For the text-containing cell, return its midpoint in [X, Y] coordinate format. 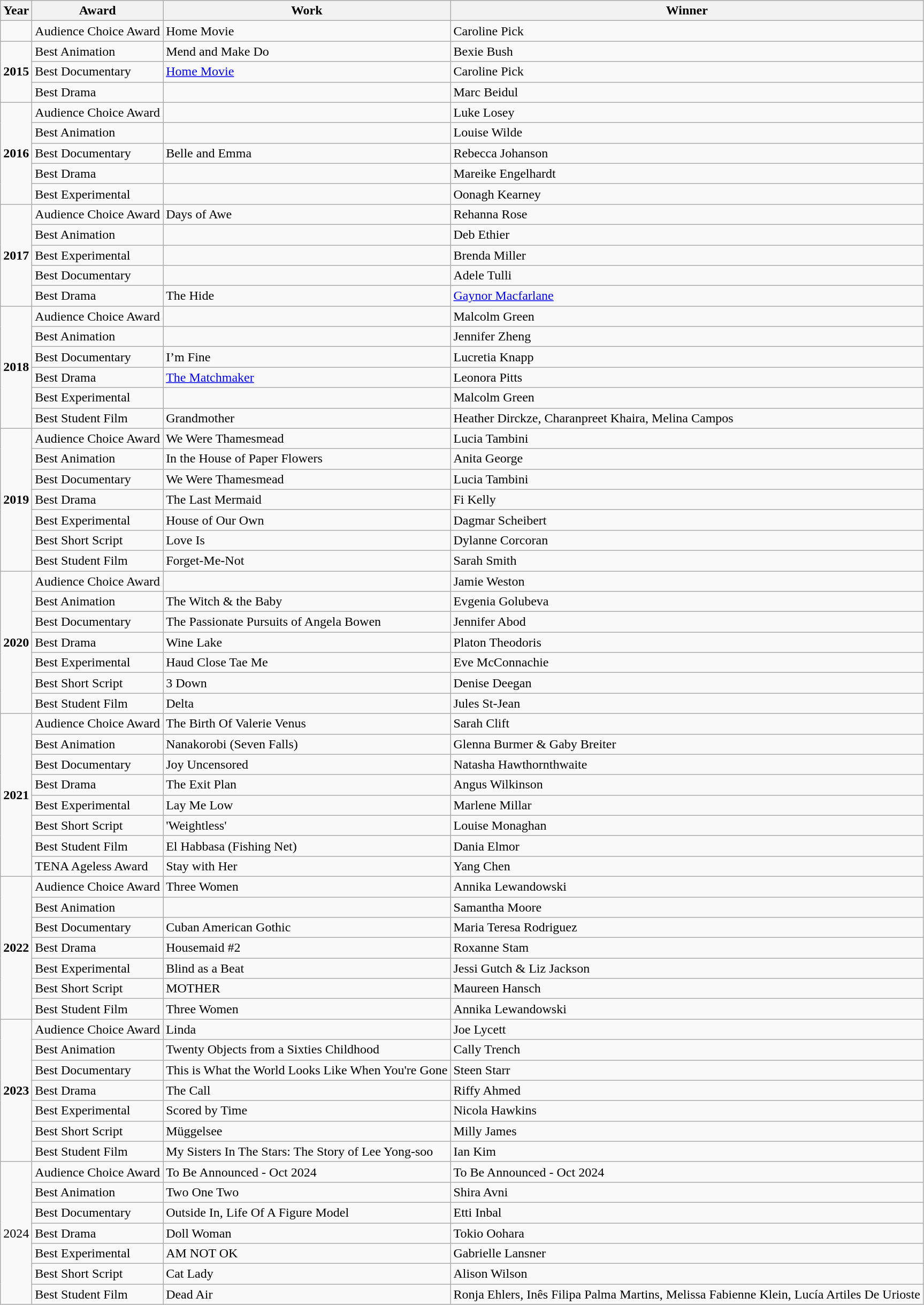
Ronja Ehlers, Inês Filipa Palma Martins, Melissa Fabienne Klein, Lucía Artiles De Urioste [687, 1294]
Two One Two [307, 1192]
The Hide [307, 296]
Maureen Hansch [687, 989]
2019 [16, 499]
3 Down [307, 683]
Cuban American Gothic [307, 928]
The Passionate Pursuits of Angela Bowen [307, 622]
Wine Lake [307, 642]
Riffy Ahmed [687, 1090]
Angus Wilkinson [687, 785]
Scored by Time [307, 1111]
Samantha Moore [687, 907]
Linda [307, 1029]
Müggelsee [307, 1131]
Marc Beidul [687, 92]
Adele Tulli [687, 276]
Rebecca Johanson [687, 153]
Alison Wilson [687, 1274]
The Call [307, 1090]
Jennifer Zheng [687, 337]
Lucretia Knapp [687, 357]
Joe Lycett [687, 1029]
Twenty Objects from a Sixties Childhood [307, 1050]
Gabrielle Lansner [687, 1254]
Etti Inbal [687, 1212]
2022 [16, 947]
Luke Losey [687, 112]
2018 [16, 367]
This is What the World Looks Like When You're Gone [307, 1070]
The Last Mermaid [307, 499]
Work [307, 11]
Glenna Burmer & Gaby Breiter [687, 744]
Award [97, 11]
I’m Fine [307, 357]
Joy Uncensored [307, 764]
Winner [687, 11]
Heather Dirckze, Charanpreet Khaira, Melina Campos [687, 418]
Jessi Gutch & Liz Jackson [687, 968]
2024 [16, 1233]
Eve McConnachie [687, 663]
Brenda Miller [687, 255]
2015 [16, 72]
Dylanne Corcoran [687, 540]
Evgenia Golubeva [687, 602]
Louise Wilde [687, 133]
Blind as a Beat [307, 968]
Maria Teresa Rodriguez [687, 928]
Cat Lady [307, 1274]
El Habbasa (Fishing Net) [307, 846]
Deb Ethier [687, 234]
Sarah Smith [687, 560]
Stay with Her [307, 866]
Rehanna Rose [687, 214]
Shira Avni [687, 1192]
House of Our Own [307, 520]
Forget-Me-Not [307, 560]
2017 [16, 255]
The Birth Of Valerie Venus [307, 724]
Haud Close Tae Me [307, 663]
Outside In, Life Of A Figure Model [307, 1212]
Leonora Pitts [687, 377]
Delta [307, 703]
Tokio Oohara [687, 1233]
The Exit Plan [307, 785]
In the House of Paper Flowers [307, 459]
Days of Awe [307, 214]
Steen Starr [687, 1070]
TENA Ageless Award [97, 866]
Gaynor Macfarlane [687, 296]
The Witch & the Baby [307, 602]
Dania Elmor [687, 846]
Cally Trench [687, 1050]
Bexie Bush [687, 51]
Oonagh Kearney [687, 194]
Grandmother [307, 418]
Fi Kelly [687, 499]
Milly James [687, 1131]
Lay Me Low [307, 805]
My Sisters In The Stars: The Story of Lee Yong-soo [307, 1151]
Doll Woman [307, 1233]
2021 [16, 795]
Louise Monaghan [687, 825]
Roxanne Stam [687, 948]
2023 [16, 1090]
Yang Chen [687, 866]
Sarah Clift [687, 724]
Denise Deegan [687, 683]
Mareike Engelhardt [687, 173]
Nicola Hawkins [687, 1111]
Ian Kim [687, 1151]
The Matchmaker [307, 377]
Dagmar Scheibert [687, 520]
2016 [16, 153]
Love Is [307, 540]
Mend and Make Do [307, 51]
Jennifer Abod [687, 622]
Marlene Millar [687, 805]
Dead Air [307, 1294]
Jules St-Jean [687, 703]
2020 [16, 642]
'Weightless' [307, 825]
AM NOT OK [307, 1254]
Housemaid #2 [307, 948]
Jamie Weston [687, 581]
Nanakorobi (Seven Falls) [307, 744]
Belle and Emma [307, 153]
Year [16, 11]
MOTHER [307, 989]
Platon Theodoris [687, 642]
Natasha Hawthornthwaite [687, 764]
Anita George [687, 459]
